Identify which cell holds the provided text, then report its [x, y] central coordinate. 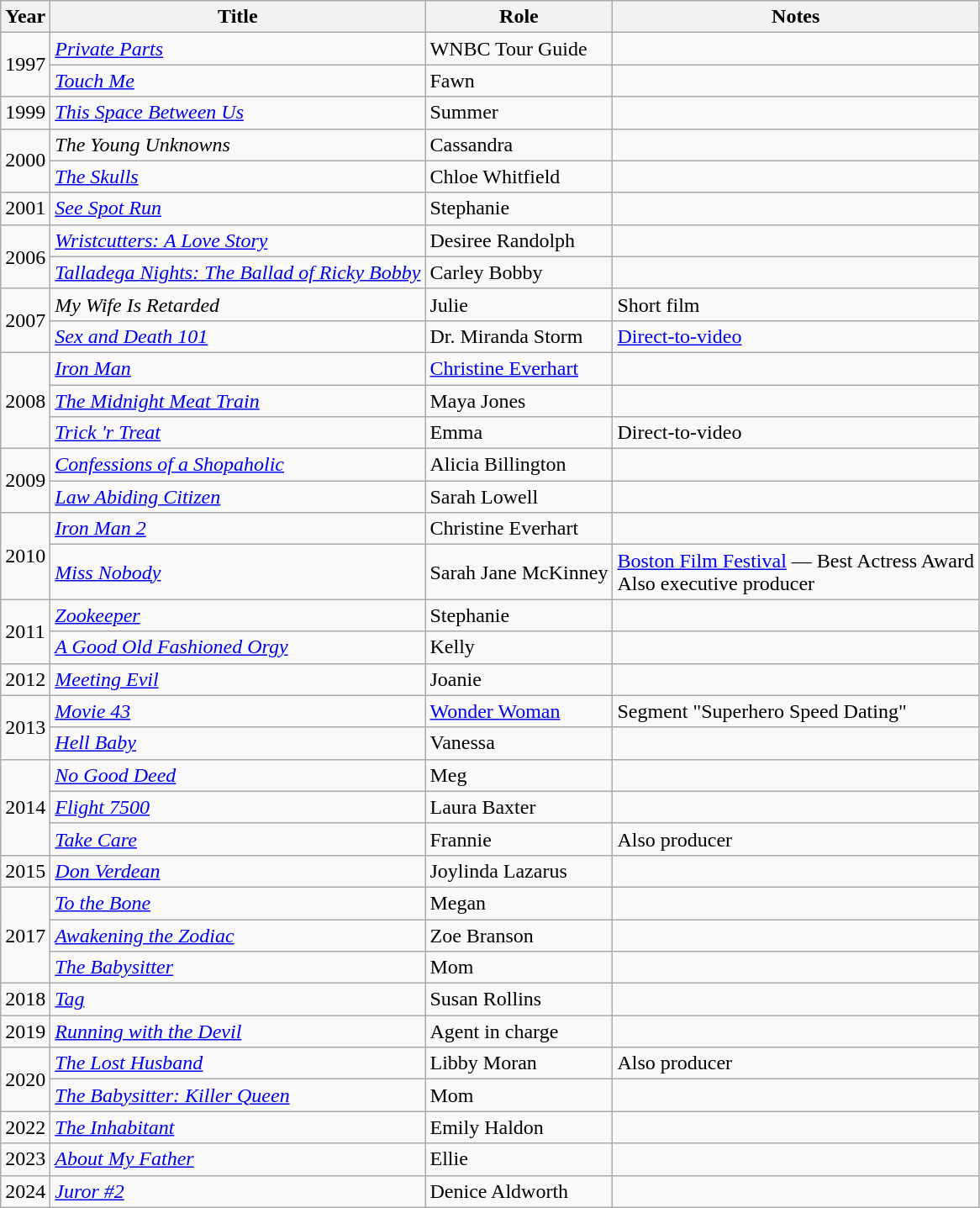
My Wife Is Retarded [238, 304]
Emma [519, 433]
WNBC Tour Guide [519, 49]
Cassandra [519, 145]
Julie [519, 304]
Private Parts [238, 49]
2015 [25, 871]
2019 [25, 1031]
Laura Baxter [519, 807]
Short film [796, 304]
Zookeeper [238, 615]
Susan Rollins [519, 1000]
Segment "Superhero Speed Dating" [796, 711]
Juror #2 [238, 1191]
Dr. Miranda Storm [519, 336]
See Spot Run [238, 208]
Notes [796, 17]
2001 [25, 208]
2014 [25, 807]
Alicia Billington [519, 465]
Title [238, 17]
Wristcutters: A Love Story [238, 240]
Running with the Devil [238, 1031]
2022 [25, 1127]
2007 [25, 320]
2018 [25, 1000]
Chloe Whitfield [519, 177]
Iron Man 2 [238, 529]
The Midnight Meat Train [238, 401]
2024 [25, 1191]
Zoe Branson [519, 936]
Flight 7500 [238, 807]
Denice Aldworth [519, 1191]
Meeting Evil [238, 679]
2012 [25, 679]
Sex and Death 101 [238, 336]
Megan [519, 903]
2020 [25, 1079]
Confessions of a Shopaholic [238, 465]
Sarah Lowell [519, 497]
Maya Jones [519, 401]
About My Father [238, 1159]
Law Abiding Citizen [238, 497]
Don Verdean [238, 871]
Wonder Woman [519, 711]
Joanie [519, 679]
Hell Baby [238, 743]
A Good Old Fashioned Orgy [238, 647]
The Babysitter: Killer Queen [238, 1095]
Desiree Randolph [519, 240]
2000 [25, 161]
Trick 'r Treat [238, 433]
2017 [25, 935]
Year [25, 17]
1999 [25, 113]
The Young Unknowns [238, 145]
To the Bone [238, 903]
The Skulls [238, 177]
2006 [25, 256]
1997 [25, 65]
The Lost Husband [238, 1063]
Agent in charge [519, 1031]
Fawn [519, 81]
Take Care [238, 839]
Libby Moran [519, 1063]
2009 [25, 481]
Miss Nobody [238, 572]
Emily Haldon [519, 1127]
Sarah Jane McKinney [519, 572]
2011 [25, 631]
2008 [25, 400]
2010 [25, 557]
Movie 43 [238, 711]
No Good Deed [238, 775]
The Babysitter [238, 968]
2013 [25, 727]
Joylinda Lazarus [519, 871]
Tag [238, 1000]
Ellie [519, 1159]
Frannie [519, 839]
Vanessa [519, 743]
This Space Between Us [238, 113]
Kelly [519, 647]
Iron Man [238, 368]
The Inhabitant [238, 1127]
Awakening the Zodiac [238, 936]
Summer [519, 113]
Role [519, 17]
Meg [519, 775]
Talladega Nights: The Ballad of Ricky Bobby [238, 272]
Touch Me [238, 81]
2023 [25, 1159]
Carley Bobby [519, 272]
Boston Film Festival — Best Actress AwardAlso executive producer [796, 572]
